Locate the cell with the specified text and output its [x, y] center coordinate. 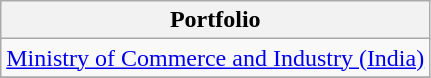
Portfolio [216, 20]
Ministry of Commerce and Industry (India) [216, 58]
